Pinpoint the cell where the given text exists, returning its [x, y] midpoint coordinate. 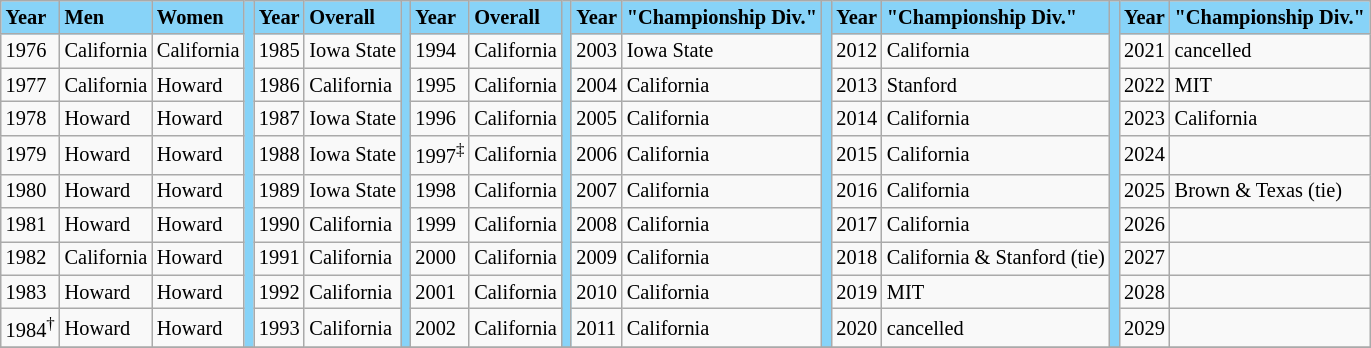
1995 [440, 85]
2029 [1144, 328]
1999 [440, 225]
1998 [440, 191]
1990 [279, 225]
2025 [1144, 191]
1986 [279, 85]
2021 [1144, 51]
2015 [857, 154]
2010 [596, 292]
2005 [596, 118]
2011 [596, 328]
2028 [1144, 292]
2004 [596, 85]
Women [198, 17]
2022 [1144, 85]
1979 [30, 154]
2007 [596, 191]
1977 [30, 85]
1982 [30, 258]
1981 [30, 225]
California & Stanford (tie) [996, 258]
2018 [857, 258]
2017 [857, 225]
1978 [30, 118]
2003 [596, 51]
1976 [30, 51]
2009 [596, 258]
1993 [279, 328]
Men [106, 17]
Stanford [996, 85]
2027 [1144, 258]
1997‡ [440, 154]
1996 [440, 118]
2006 [596, 154]
Brown & Texas (tie) [1270, 191]
1994 [440, 51]
1991 [279, 258]
2000 [440, 258]
1983 [30, 292]
2014 [857, 118]
1985 [279, 51]
1992 [279, 292]
1988 [279, 154]
1987 [279, 118]
2020 [857, 328]
2012 [857, 51]
2026 [1144, 225]
2013 [857, 85]
1984† [30, 328]
1989 [279, 191]
2019 [857, 292]
2008 [596, 225]
1980 [30, 191]
2024 [1144, 154]
2001 [440, 292]
2023 [1144, 118]
2016 [857, 191]
2002 [440, 328]
